Scan for the cell matching the given text and deliver its (x, y) coordinate at center. 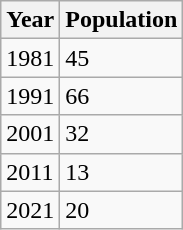
Population (122, 20)
2001 (30, 134)
2011 (30, 172)
1991 (30, 96)
1981 (30, 58)
66 (122, 96)
32 (122, 134)
2021 (30, 210)
13 (122, 172)
20 (122, 210)
Year (30, 20)
45 (122, 58)
